From the cell containing the given text, extract its center point as [x, y] coordinate. 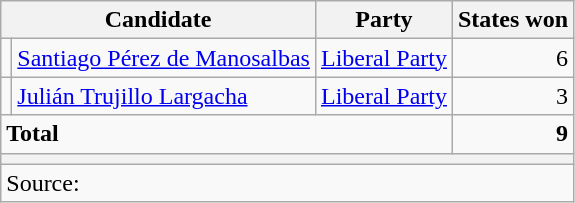
Julián Trujillo Largacha [164, 96]
3 [512, 96]
Party [384, 20]
Total [227, 134]
Candidate [158, 20]
Source: [288, 183]
6 [512, 58]
States won [512, 20]
Santiago Pérez de Manosalbas [164, 58]
9 [512, 134]
